Detect which cell encompasses the target text, then output its [X, Y] center coordinate. 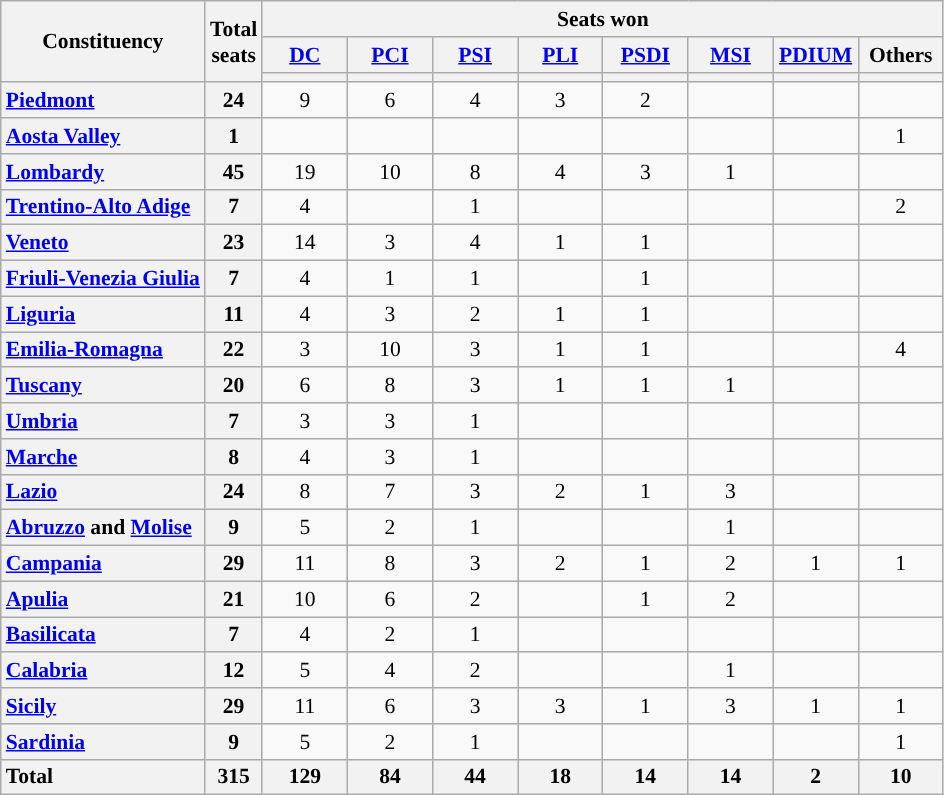
Lombardy [103, 172]
Liguria [103, 314]
Totalseats [234, 42]
84 [390, 777]
23 [234, 243]
Marche [103, 457]
45 [234, 172]
Sicily [103, 706]
PLI [560, 55]
Aosta Valley [103, 136]
315 [234, 777]
Friuli-Venezia Giulia [103, 279]
Piedmont [103, 101]
Umbria [103, 421]
Others [900, 55]
12 [234, 671]
Trentino-Alto Adige [103, 207]
PSI [476, 55]
Basilicata [103, 635]
22 [234, 350]
44 [476, 777]
Emilia-Romagna [103, 350]
PSDI [646, 55]
Calabria [103, 671]
20 [234, 386]
19 [304, 172]
Sardinia [103, 742]
Abruzzo and Molise [103, 528]
Lazio [103, 492]
21 [234, 599]
Total [103, 777]
Campania [103, 564]
Apulia [103, 599]
PDIUM [816, 55]
18 [560, 777]
PCI [390, 55]
Seats won [602, 19]
DC [304, 55]
Constituency [103, 42]
Veneto [103, 243]
MSI [730, 55]
129 [304, 777]
Tuscany [103, 386]
